Extract the [X, Y] coordinate from the center of the cell holding the provided text.  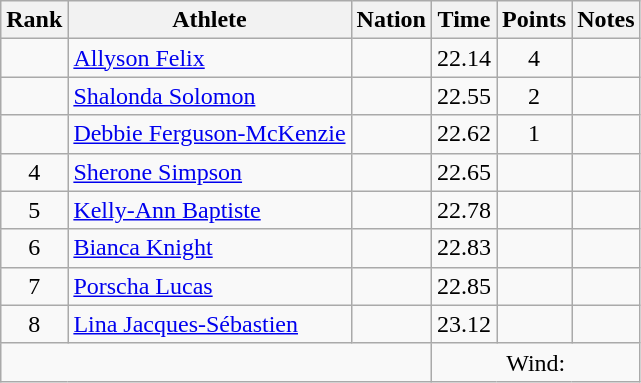
5 [34, 210]
Rank [34, 20]
22.78 [464, 210]
22.65 [464, 172]
Notes [606, 20]
Kelly-Ann Baptiste [210, 210]
Wind: [536, 362]
2 [534, 96]
Allyson Felix [210, 58]
Points [534, 20]
22.62 [464, 134]
Sherone Simpson [210, 172]
22.55 [464, 96]
22.14 [464, 58]
Porscha Lucas [210, 286]
6 [34, 248]
Athlete [210, 20]
23.12 [464, 324]
22.83 [464, 248]
8 [34, 324]
7 [34, 286]
Nation [391, 20]
Lina Jacques-Sébastien [210, 324]
Debbie Ferguson-McKenzie [210, 134]
1 [534, 134]
22.85 [464, 286]
Time [464, 20]
Bianca Knight [210, 248]
Shalonda Solomon [210, 96]
